Pinpoint the cell where the given text exists, returning its [X, Y] midpoint coordinate. 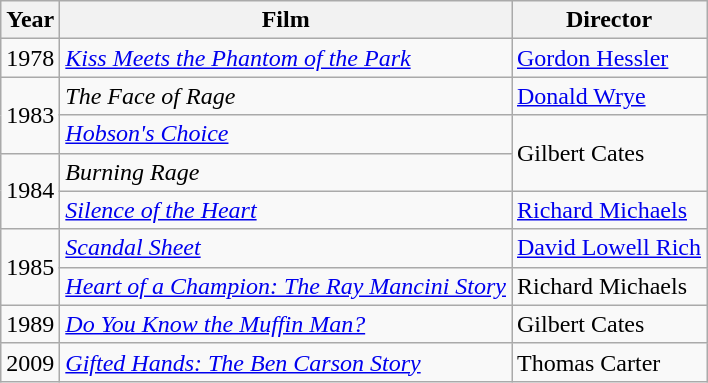
The Face of Rage [286, 96]
1978 [30, 58]
1985 [30, 267]
1983 [30, 115]
Gordon Hessler [610, 58]
Heart of a Champion: The Ray Mancini Story [286, 286]
Silence of the Heart [286, 210]
Burning Rage [286, 172]
2009 [30, 362]
Hobson's Choice [286, 134]
1989 [30, 324]
Gifted Hands: The Ben Carson Story [286, 362]
1984 [30, 191]
Film [286, 20]
Thomas Carter [610, 362]
Donald Wrye [610, 96]
Do You Know the Muffin Man? [286, 324]
Scandal Sheet [286, 248]
Kiss Meets the Phantom of the Park [286, 58]
Year [30, 20]
Director [610, 20]
David Lowell Rich [610, 248]
